Identify which cell holds the provided text, then report its (x, y) central coordinate. 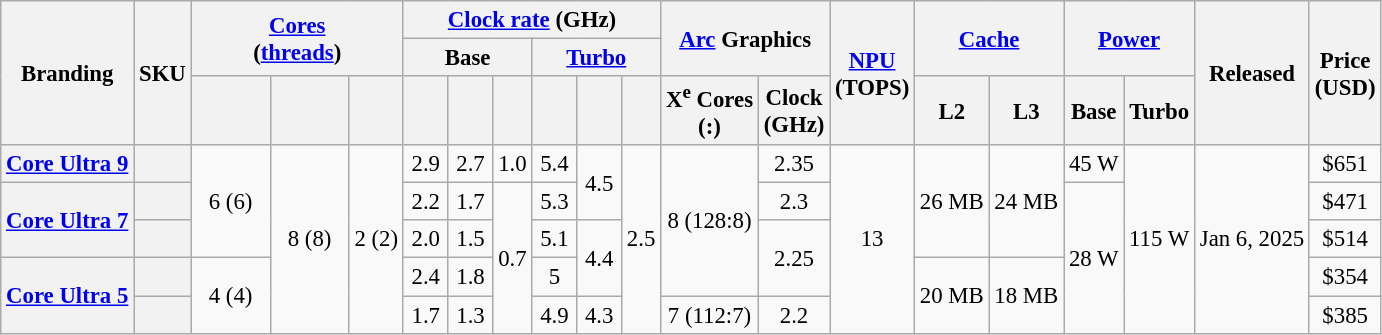
L3 (1026, 110)
2.5 (642, 239)
Jan 6, 2025 (1252, 239)
28 W (1094, 258)
2.7 (470, 164)
4.4 (600, 258)
20 MB (952, 296)
2.35 (794, 164)
115 W (1160, 239)
Released (1252, 73)
24 MB (1026, 202)
Price (USD) (1344, 73)
SKU (162, 73)
8 (8) (310, 239)
4 (4) (230, 296)
6 (6) (230, 202)
$651 (1344, 164)
4.3 (600, 315)
1.5 (470, 239)
Xe Cores (:) (710, 110)
8 (128:8) (710, 220)
Cache (990, 38)
2 (2) (376, 239)
NPU (TOPS) (872, 73)
Clock rate (GHz) (532, 20)
4.9 (554, 315)
$514 (1344, 239)
5.1 (554, 239)
4.5 (600, 182)
L2 (952, 110)
Core Ultra 9 (68, 164)
7 (112:7) (710, 315)
1.8 (470, 277)
$471 (1344, 202)
Core Ultra 5 (68, 296)
18 MB (1026, 296)
45 W (1094, 164)
Power (1130, 38)
1.3 (470, 315)
2.3 (794, 202)
26 MB (952, 202)
5.4 (554, 164)
2.9 (426, 164)
$385 (1344, 315)
2.0 (426, 239)
5.3 (554, 202)
13 (872, 239)
2.25 (794, 258)
0.7 (512, 258)
$354 (1344, 277)
Branding (68, 73)
2.4 (426, 277)
Arc Graphics (746, 38)
1.0 (512, 164)
Clock (GHz) (794, 110)
5 (554, 277)
Cores (threads) (297, 38)
Core Ultra 7 (68, 220)
